Scan for the cell matching the given text and deliver its [X, Y] coordinate at center. 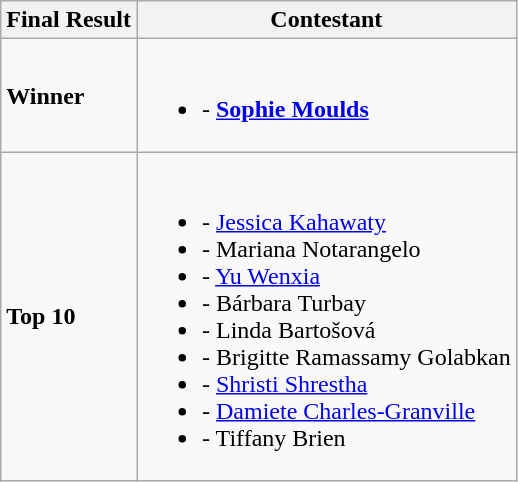
Top 10 [69, 316]
Final Result [69, 20]
Winner [69, 96]
- Sophie Moulds [326, 96]
Contestant [326, 20]
